Return the [X, Y] coordinate for the center point of the cell that contains the specified text.  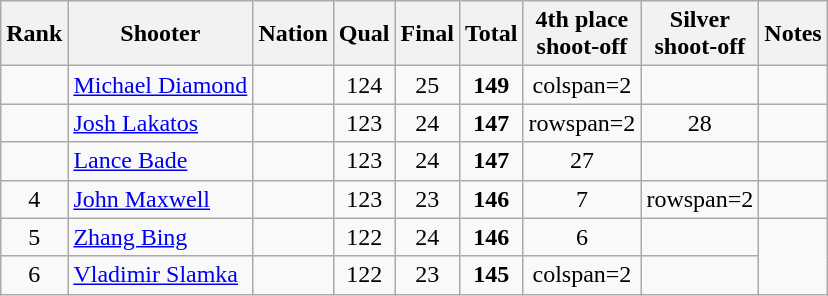
7 [582, 199]
28 [700, 123]
Qual [364, 34]
Vladimir Slamka [160, 275]
Final [427, 34]
145 [491, 275]
Silvershoot-off [700, 34]
5 [34, 237]
Rank [34, 34]
John Maxwell [160, 199]
4th placeshoot-off [582, 34]
Lance Bade [160, 161]
Zhang Bing [160, 237]
4 [34, 199]
Shooter [160, 34]
124 [364, 85]
27 [582, 161]
Josh Lakatos [160, 123]
Total [491, 34]
149 [491, 85]
25 [427, 85]
Nation [293, 34]
Notes [793, 34]
Michael Diamond [160, 85]
